Locate the cell with the specified text and output its [x, y] center coordinate. 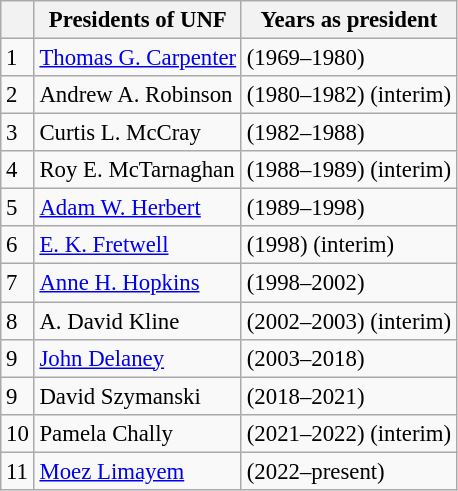
Thomas G. Carpenter [138, 58]
A. David Kline [138, 321]
4 [18, 170]
Curtis L. McCray [138, 133]
(2021–2022) (interim) [348, 433]
Pamela Chally [138, 433]
6 [18, 245]
(2022–present) [348, 471]
Years as president [348, 20]
(1998) (interim) [348, 245]
David Szymanski [138, 396]
Adam W. Herbert [138, 208]
10 [18, 433]
2 [18, 95]
3 [18, 133]
(1989–1998) [348, 208]
1 [18, 58]
Anne H. Hopkins [138, 283]
(2002–2003) (interim) [348, 321]
Roy E. McTarnaghan [138, 170]
Andrew A. Robinson [138, 95]
(1998–2002) [348, 283]
(2018–2021) [348, 396]
(1969–1980) [348, 58]
8 [18, 321]
(1982–1988) [348, 133]
E. K. Fretwell [138, 245]
(1980–1982) (interim) [348, 95]
5 [18, 208]
John Delaney [138, 358]
7 [18, 283]
11 [18, 471]
(1988–1989) (interim) [348, 170]
(2003–2018) [348, 358]
Moez Limayem [138, 471]
Presidents of UNF [138, 20]
